Search for the cell housing the specified text and yield its (X, Y) center coordinate. 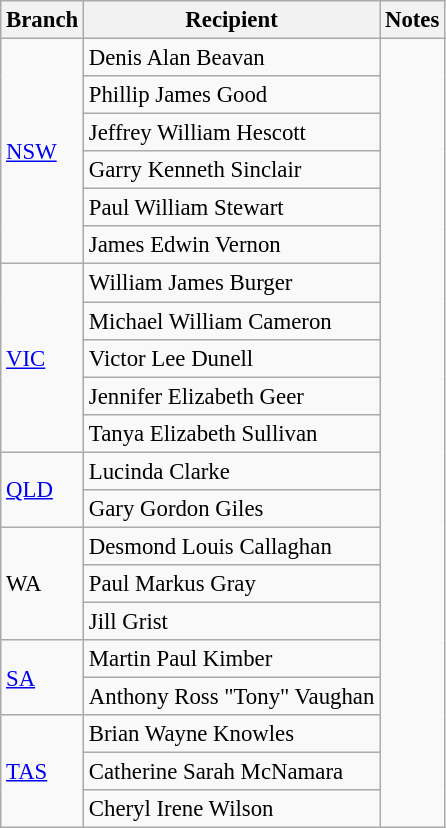
WA (42, 584)
NSW (42, 152)
Victor Lee Dunell (232, 358)
Michael William Cameron (232, 321)
Tanya Elizabeth Sullivan (232, 433)
Desmond Louis Callaghan (232, 546)
Phillip James Good (232, 95)
Brian Wayne Knowles (232, 734)
QLD (42, 490)
Catherine Sarah McNamara (232, 772)
Anthony Ross "Tony" Vaughan (232, 697)
TAS (42, 772)
James Edwin Vernon (232, 245)
Notes (412, 20)
Paul William Stewart (232, 208)
VIC (42, 358)
Gary Gordon Giles (232, 509)
Lucinda Clarke (232, 471)
Recipient (232, 20)
SA (42, 678)
Paul Markus Gray (232, 584)
Denis Alan Beavan (232, 58)
Cheryl Irene Wilson (232, 809)
Jill Grist (232, 621)
Jennifer Elizabeth Geer (232, 396)
William James Burger (232, 283)
Jeffrey William Hescott (232, 133)
Branch (42, 20)
Martin Paul Kimber (232, 659)
Garry Kenneth Sinclair (232, 170)
